Identify which cell holds the provided text, then report its (X, Y) central coordinate. 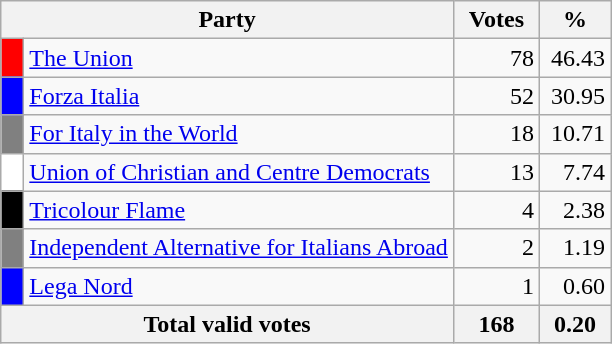
Total valid votes (228, 324)
13 (496, 172)
Votes (496, 20)
0.60 (574, 286)
2 (496, 248)
% (574, 20)
4 (496, 210)
1 (496, 286)
0.20 (574, 324)
Party (228, 20)
Independent Alternative for Italians Abroad (239, 248)
10.71 (574, 134)
30.95 (574, 96)
Forza Italia (239, 96)
1.19 (574, 248)
For Italy in the World (239, 134)
18 (496, 134)
168 (496, 324)
46.43 (574, 58)
Union of Christian and Centre Democrats (239, 172)
2.38 (574, 210)
78 (496, 58)
The Union (239, 58)
7.74 (574, 172)
52 (496, 96)
Tricolour Flame (239, 210)
Lega Nord (239, 286)
